Search for the cell housing the specified text and yield its (x, y) center coordinate. 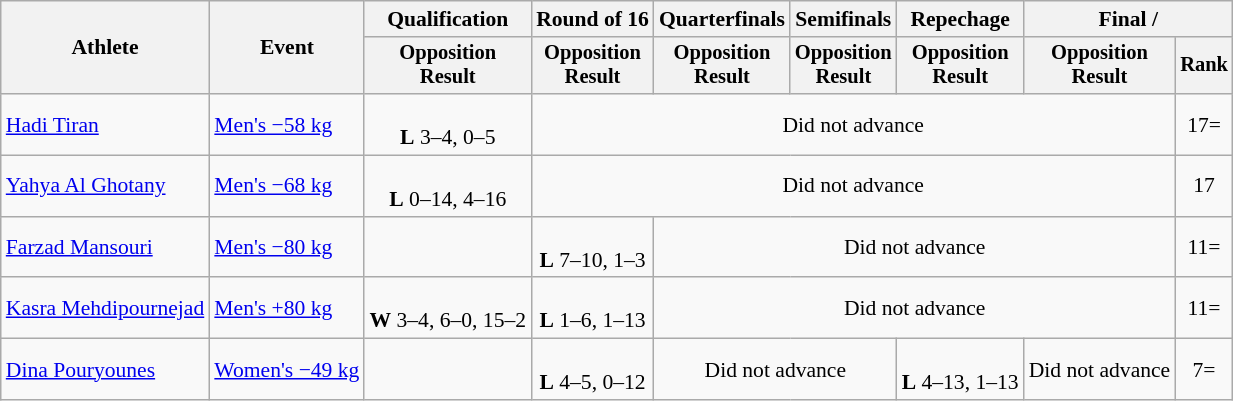
W 3–4, 6–0, 15–2 (448, 308)
Men's −80 kg (286, 248)
17 (1204, 186)
Athlete (106, 48)
Rank (1204, 66)
L 4–5, 0–12 (592, 370)
17= (1204, 124)
Yahya Al Ghotany (106, 186)
L 0–14, 4–16 (448, 186)
Round of 16 (592, 19)
Qualification (448, 19)
L 3–4, 0–5 (448, 124)
Men's −68 kg (286, 186)
Quarterfinals (722, 19)
Repechage (960, 19)
Kasra Mehdipournejad (106, 308)
Semifinals (844, 19)
Dina Pouryounes (106, 370)
Farzad Mansouri (106, 248)
L 7–10, 1–3 (592, 248)
L 4–13, 1–13 (960, 370)
Women's −49 kg (286, 370)
7= (1204, 370)
Men's −58 kg (286, 124)
Final / (1128, 19)
Men's +80 kg (286, 308)
Hadi Tiran (106, 124)
L 1–6, 1–13 (592, 308)
Event (286, 48)
